Identify which cell holds the provided text, then report its (X, Y) central coordinate. 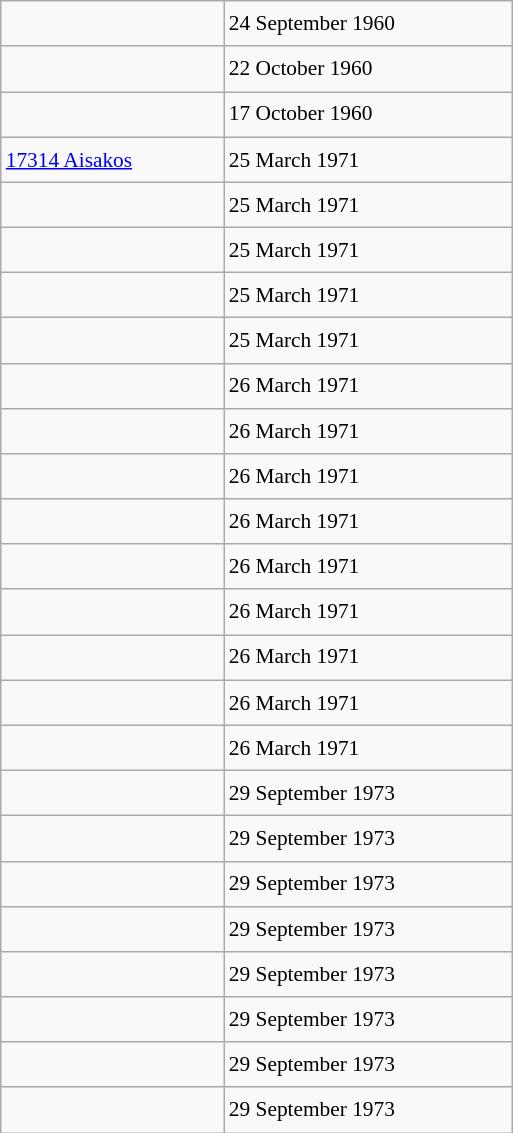
17 October 1960 (368, 114)
17314 Aisakos (112, 160)
22 October 1960 (368, 68)
24 September 1960 (368, 24)
